Detect which cell encompasses the target text, then output its (X, Y) center coordinate. 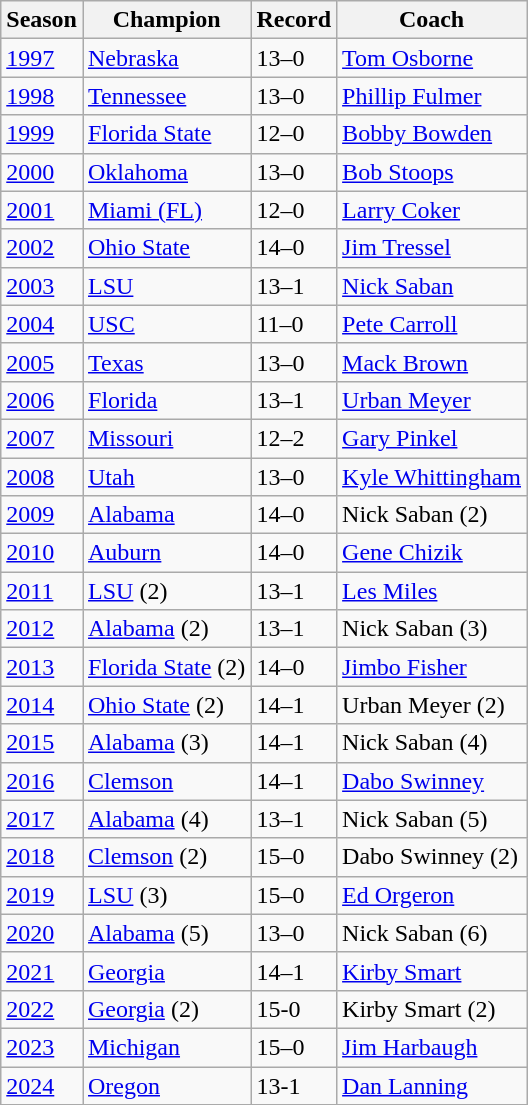
Bobby Bowden (432, 134)
Kyle Whittingham (432, 477)
Auburn (166, 553)
LSU (166, 286)
Season (42, 20)
2012 (42, 629)
Alabama (5) (166, 933)
Miami (FL) (166, 210)
2024 (42, 1085)
Coach (432, 20)
Tom Osborne (432, 58)
Nick Saban (3) (432, 629)
1999 (42, 134)
Texas (166, 362)
Alabama (3) (166, 743)
2021 (42, 971)
Alabama (4) (166, 819)
2018 (42, 857)
2020 (42, 933)
Kirby Smart (432, 971)
2002 (42, 248)
Florida (166, 400)
11–0 (294, 324)
2016 (42, 781)
Kirby Smart (2) (432, 1009)
Nick Saban (432, 286)
2011 (42, 591)
15-0 (294, 1009)
2003 (42, 286)
LSU (3) (166, 895)
1998 (42, 96)
2007 (42, 438)
Champion (166, 20)
Georgia (2) (166, 1009)
Mack Brown (432, 362)
2010 (42, 553)
Oklahoma (166, 172)
Jimbo Fisher (432, 667)
Florida State (2) (166, 667)
Urban Meyer (432, 400)
2005 (42, 362)
2000 (42, 172)
2019 (42, 895)
13-1 (294, 1085)
LSU (2) (166, 591)
Alabama (2) (166, 629)
Michigan (166, 1047)
Tennessee (166, 96)
Dabo Swinney (432, 781)
Urban Meyer (2) (432, 705)
Florida State (166, 134)
12–2 (294, 438)
Georgia (166, 971)
Jim Harbaugh (432, 1047)
Nick Saban (4) (432, 743)
Gene Chizik (432, 553)
2023 (42, 1047)
Nick Saban (6) (432, 933)
Gary Pinkel (432, 438)
2008 (42, 477)
2009 (42, 515)
Nick Saban (2) (432, 515)
Clemson (166, 781)
Pete Carroll (432, 324)
1997 (42, 58)
2017 (42, 819)
Dabo Swinney (2) (432, 857)
Dan Lanning (432, 1085)
Missouri (166, 438)
Ohio State (2) (166, 705)
Ohio State (166, 248)
Alabama (166, 515)
Les Miles (432, 591)
2006 (42, 400)
2022 (42, 1009)
Oregon (166, 1085)
Utah (166, 477)
USC (166, 324)
Larry Coker (432, 210)
Bob Stoops (432, 172)
2015 (42, 743)
Record (294, 20)
2014 (42, 705)
2013 (42, 667)
2001 (42, 210)
Phillip Fulmer (432, 96)
Ed Orgeron (432, 895)
Nebraska (166, 58)
2004 (42, 324)
Jim Tressel (432, 248)
Clemson (2) (166, 857)
Nick Saban (5) (432, 819)
